Output the [x, y] coordinate of the center of the cell containing the given text.  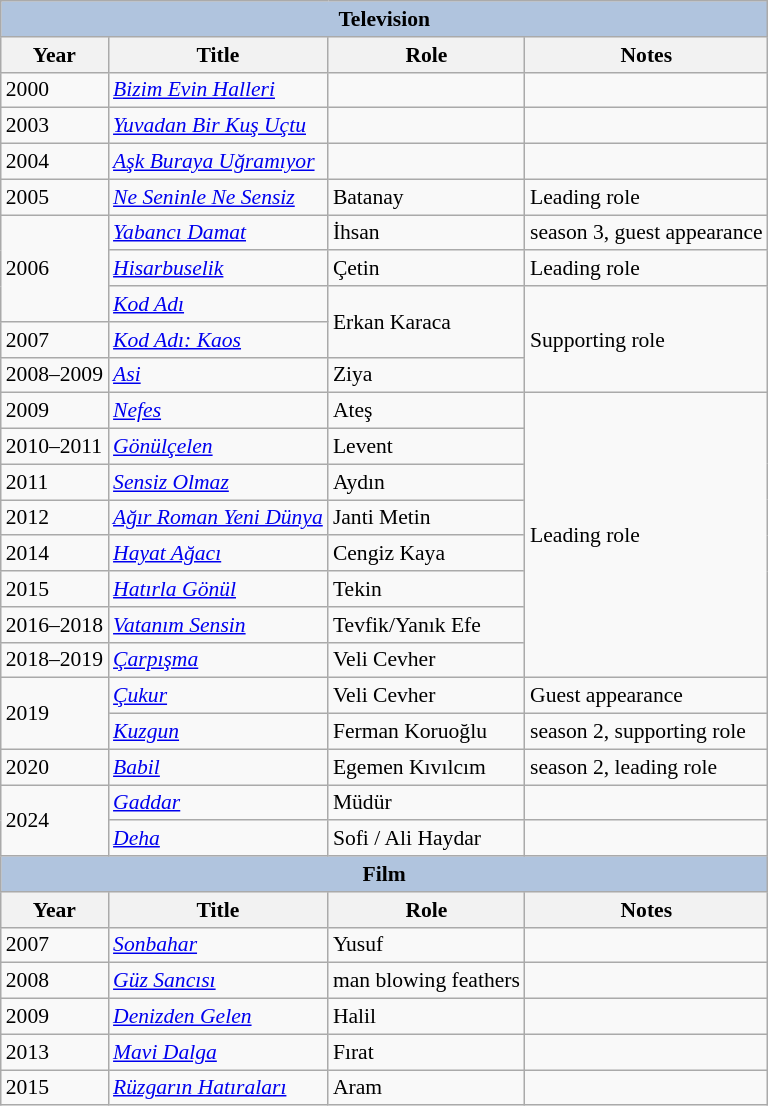
2000 [54, 90]
2006 [54, 268]
Yuvadan Bir Kuş Uçtu [218, 126]
Ziya [426, 375]
2014 [54, 554]
Çetin [426, 269]
Rüzgarın Hatıraları [218, 1088]
2004 [54, 162]
2003 [54, 126]
Levent [426, 447]
Nefes [218, 411]
Asi [218, 375]
Vatanım Sensin [218, 625]
Supporting role [646, 340]
Hatırla Gönül [218, 589]
Çarpışma [218, 660]
Denizden Gelen [218, 1017]
2019 [54, 714]
Ateş [426, 411]
2010–2011 [54, 447]
Television [384, 19]
2013 [54, 1052]
Guest appearance [646, 696]
Fırat [426, 1052]
season 2, supporting role [646, 732]
Batanay [426, 197]
Kuzgun [218, 732]
man blowing feathers [426, 981]
Ağır Roman Yeni Dünya [218, 518]
Hisarbuselik [218, 269]
2018–2019 [54, 660]
2012 [54, 518]
Kod Adı [218, 304]
season 3, guest appearance [646, 233]
2005 [54, 197]
Sonbahar [218, 945]
Yabancı Damat [218, 233]
İhsan [426, 233]
Film [384, 874]
Mavi Dalga [218, 1052]
Aydın [426, 482]
Güz Sancısı [218, 981]
Ferman Koruoğlu [426, 732]
2011 [54, 482]
Cengiz Kaya [426, 554]
Aram [426, 1088]
Ne Seninle Ne Sensiz [218, 197]
Sofi / Ali Haydar [426, 839]
Gaddar [218, 803]
Tevfik/Yanık Efe [426, 625]
Sensiz Olmaz [218, 482]
2024 [54, 820]
Deha [218, 839]
Erkan Karaca [426, 322]
Yusuf [426, 945]
Hayat Ağacı [218, 554]
Bizim Evin Halleri [218, 90]
Egemen Kıvılcım [426, 767]
Aşk Buraya Uğramıyor [218, 162]
Halil [426, 1017]
season 2, leading role [646, 767]
Janti Metin [426, 518]
Babil [218, 767]
Tekin [426, 589]
Gönülçelen [218, 447]
2016–2018 [54, 625]
2008–2009 [54, 375]
2020 [54, 767]
Kod Adı: Kaos [218, 340]
Çukur [218, 696]
Müdür [426, 803]
2008 [54, 981]
